Find where the given text appears and provide that cell's center as [X, Y] coordinate. 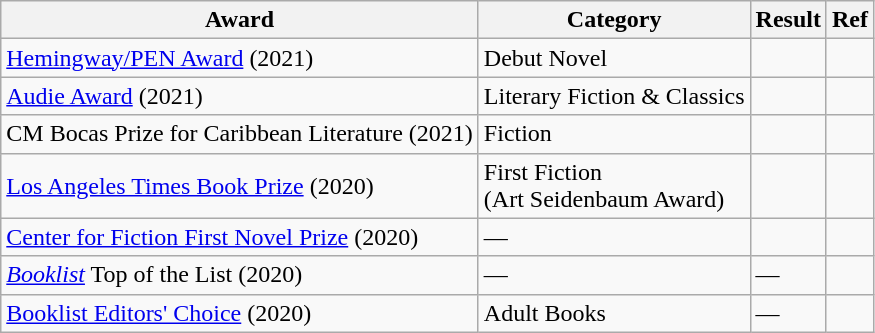
Booklist Editors' Choice (2020) [240, 313]
Hemingway/PEN Award (2021) [240, 58]
Fiction [614, 134]
CM Bocas Prize for Caribbean Literature (2021) [240, 134]
Result [788, 20]
Adult Books [614, 313]
Center for Fiction First Novel Prize (2020) [240, 237]
Debut Novel [614, 58]
Category [614, 20]
Literary Fiction & Classics [614, 96]
Booklist Top of the List (2020) [240, 275]
First Fiction (Art Seidenbaum Award) [614, 186]
Audie Award (2021) [240, 96]
Los Angeles Times Book Prize (2020) [240, 186]
Ref [850, 20]
Award [240, 20]
